Locate the cell with the specified text and output its [X, Y] center coordinate. 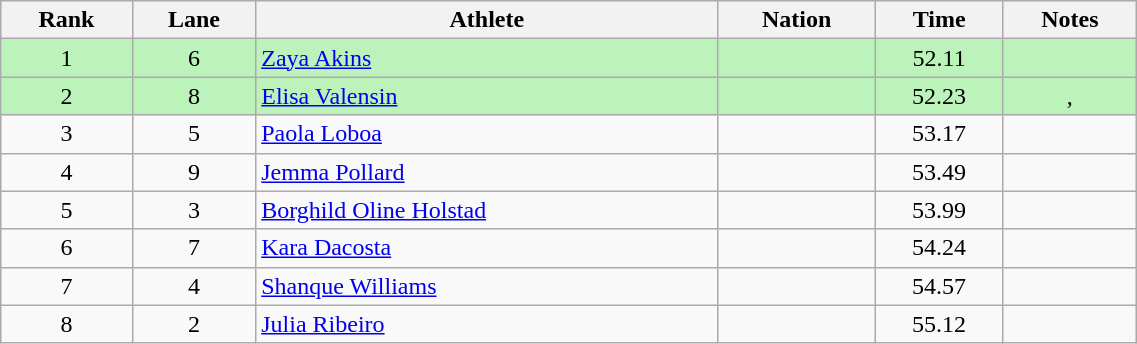
52.11 [938, 58]
52.23 [938, 96]
Paola Loboa [487, 134]
Rank [66, 20]
55.12 [938, 324]
53.99 [938, 210]
Elisa Valensin [487, 96]
53.17 [938, 134]
Borghild Oline Holstad [487, 210]
Shanque Williams [487, 286]
53.49 [938, 172]
54.24 [938, 248]
Julia Ribeiro [487, 324]
Zaya Akins [487, 58]
54.57 [938, 286]
, [1070, 96]
1 [66, 58]
9 [194, 172]
Lane [194, 20]
Kara Dacosta [487, 248]
Time [938, 20]
Notes [1070, 20]
Nation [797, 20]
Jemma Pollard [487, 172]
Athlete [487, 20]
